Detect which cell encompasses the target text, then output its [X, Y] center coordinate. 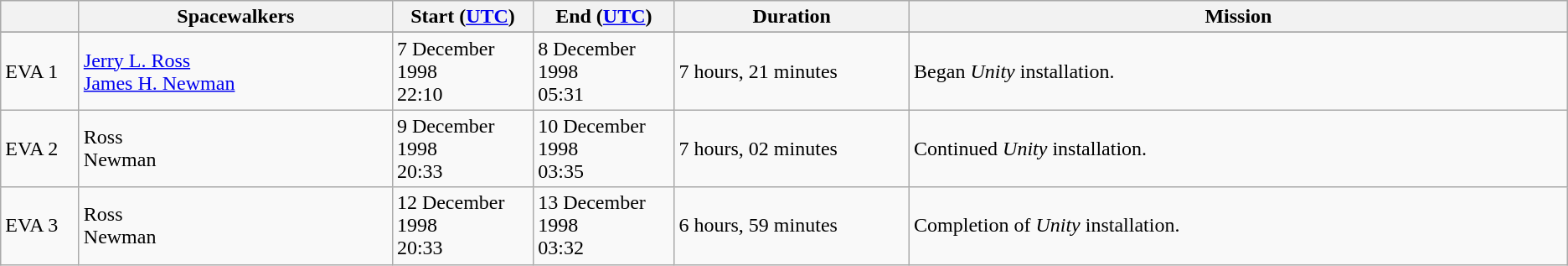
12 December 199820:33 [462, 226]
6 hours, 59 minutes [792, 226]
EVA 3 [40, 226]
Jerry L. RossJames H. Newman [235, 71]
End (UTC) [604, 17]
Mission [1239, 17]
Spacewalkers [235, 17]
Continued Unity installation. [1239, 149]
7 hours, 02 minutes [792, 149]
Start (UTC) [462, 17]
13 December 199803:32 [604, 226]
7 December 199822:10 [462, 71]
10 December 199803:35 [604, 149]
EVA 2 [40, 149]
EVA 1 [40, 71]
7 hours, 21 minutes [792, 71]
Began Unity installation. [1239, 71]
8 December 199805:31 [604, 71]
Completion of Unity installation. [1239, 226]
9 December 199820:33 [462, 149]
Duration [792, 17]
